Identify which cell holds the provided text, then report its (x, y) central coordinate. 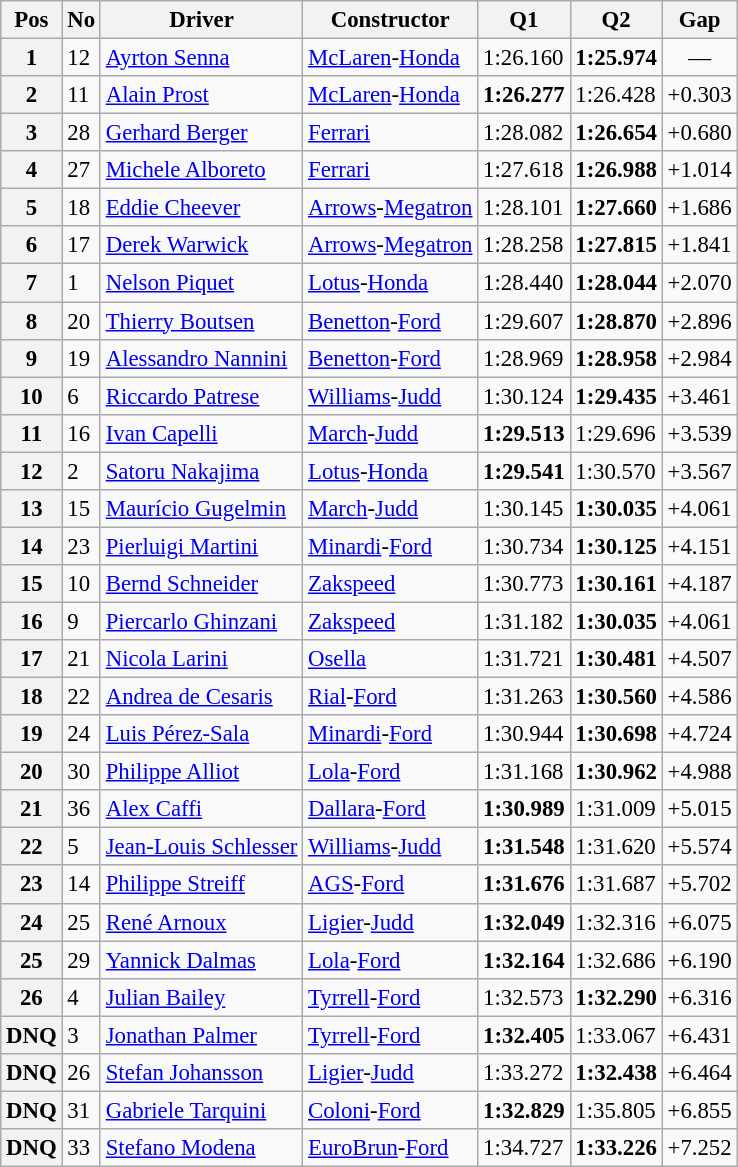
Dallara-Ford (390, 809)
1:28.101 (524, 208)
1:30.773 (524, 584)
13 (32, 509)
Gabriele Tarquini (201, 1110)
8 (32, 321)
1:30.570 (616, 471)
Eddie Cheever (201, 208)
1:28.258 (524, 245)
1:33.226 (616, 1148)
Bernd Schneider (201, 584)
+5.574 (700, 847)
Nelson Piquet (201, 283)
1:26.160 (524, 58)
+6.190 (700, 960)
+6.855 (700, 1110)
1:31.676 (524, 885)
+6.075 (700, 922)
1:26.654 (616, 133)
1:31.182 (524, 621)
1:26.988 (616, 170)
Philippe Alliot (201, 772)
1:32.573 (524, 997)
1:27.815 (616, 245)
30 (81, 772)
Q1 (524, 20)
1:35.805 (616, 1110)
+0.680 (700, 133)
1:28.440 (524, 283)
1:32.405 (524, 1035)
+4.187 (700, 584)
René Arnoux (201, 922)
AGS-Ford (390, 885)
Michele Alboreto (201, 170)
+4.151 (700, 546)
1:31.263 (524, 697)
1:27.660 (616, 208)
1:30.962 (616, 772)
+4.988 (700, 772)
1:25.974 (616, 58)
+5.702 (700, 885)
1:32.829 (524, 1110)
1:32.049 (524, 922)
1:31.168 (524, 772)
Gerhard Berger (201, 133)
Rial-Ford (390, 697)
1:26.428 (616, 95)
Julian Bailey (201, 997)
+5.015 (700, 809)
1:32.164 (524, 960)
Ayrton Senna (201, 58)
+6.464 (700, 1073)
+4.724 (700, 734)
1:30.989 (524, 809)
Maurício Gugelmin (201, 509)
1:31.009 (616, 809)
+6.431 (700, 1035)
Coloni-Ford (390, 1110)
Osella (390, 659)
1:28.082 (524, 133)
1:32.686 (616, 960)
1:29.435 (616, 396)
33 (81, 1148)
+1.841 (700, 245)
+3.539 (700, 433)
+4.507 (700, 659)
+2.896 (700, 321)
EuroBrun-Ford (390, 1148)
+1.686 (700, 208)
Alain Prost (201, 95)
1:28.044 (616, 283)
1:34.727 (524, 1148)
1:27.618 (524, 170)
1:28.969 (524, 358)
1:30.124 (524, 396)
+1.014 (700, 170)
+7.252 (700, 1148)
1:29.696 (616, 433)
27 (81, 170)
+2.984 (700, 358)
Satoru Nakajima (201, 471)
1:31.687 (616, 885)
Stefano Modena (201, 1148)
Driver (201, 20)
1:30.145 (524, 509)
28 (81, 133)
29 (81, 960)
1:30.698 (616, 734)
Pierluigi Martini (201, 546)
Philippe Streiff (201, 885)
Andrea de Cesaris (201, 697)
36 (81, 809)
Ivan Capelli (201, 433)
1:33.272 (524, 1073)
Piercarlo Ghinzani (201, 621)
1:29.607 (524, 321)
1:30.944 (524, 734)
1:29.541 (524, 471)
1:32.290 (616, 997)
Jean-Louis Schlesser (201, 847)
Nicola Larini (201, 659)
1:30.161 (616, 584)
1:31.721 (524, 659)
Alessandro Nannini (201, 358)
Gap (700, 20)
— (700, 58)
1:30.125 (616, 546)
1:30.560 (616, 697)
Yannick Dalmas (201, 960)
Constructor (390, 20)
1:30.734 (524, 546)
Riccardo Patrese (201, 396)
Thierry Boutsen (201, 321)
1:31.620 (616, 847)
+3.567 (700, 471)
+6.316 (700, 997)
Alex Caffi (201, 809)
Pos (32, 20)
No (81, 20)
1:33.067 (616, 1035)
Derek Warwick (201, 245)
+3.461 (700, 396)
1:29.513 (524, 433)
1:30.481 (616, 659)
7 (32, 283)
31 (81, 1110)
+2.070 (700, 283)
1:28.958 (616, 358)
1:31.548 (524, 847)
+4.586 (700, 697)
Jonathan Palmer (201, 1035)
+0.303 (700, 95)
1:32.316 (616, 922)
1:28.870 (616, 321)
1:26.277 (524, 95)
Q2 (616, 20)
1:32.438 (616, 1073)
Luis Pérez-Sala (201, 734)
Stefan Johansson (201, 1073)
